Scan for the cell matching the given text and deliver its [X, Y] coordinate at center. 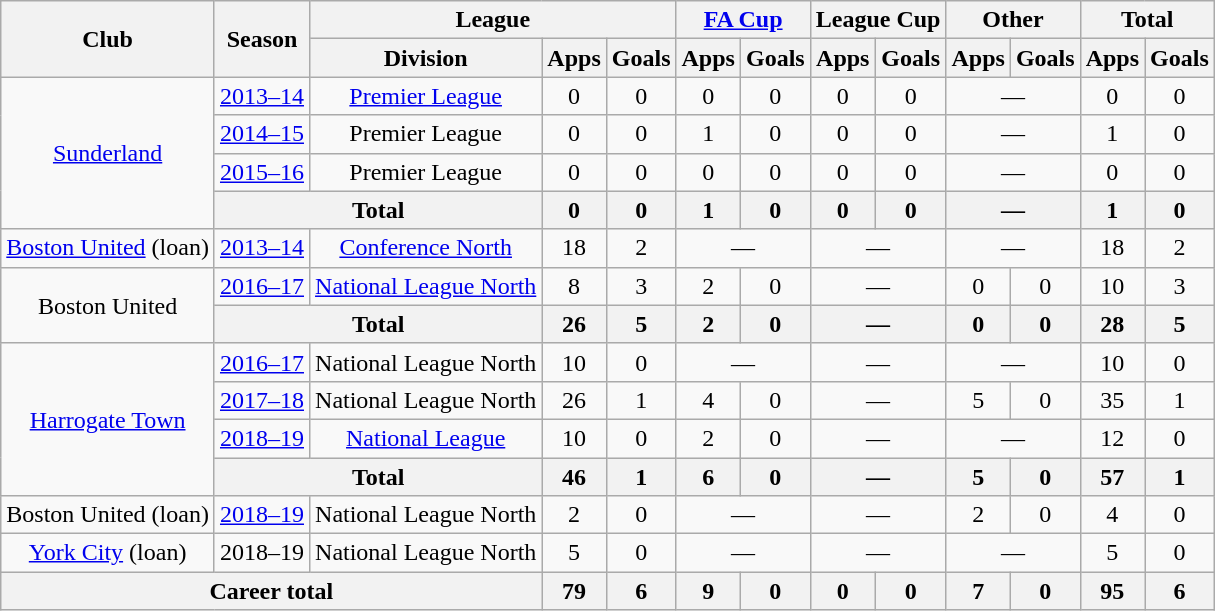
Career total [272, 591]
League [493, 20]
Other [1013, 20]
9 [708, 591]
League Cup [878, 20]
Club [108, 39]
2015–16 [262, 172]
35 [1112, 400]
Boston United [108, 305]
Harrogate Town [108, 419]
FA Cup [743, 20]
2017–18 [262, 400]
York City (loan) [108, 553]
Season [262, 39]
28 [1112, 324]
Sunderland [108, 153]
7 [978, 591]
95 [1112, 591]
8 [574, 286]
2014–15 [262, 134]
46 [574, 477]
79 [574, 591]
57 [1112, 477]
12 [1112, 438]
Division [426, 58]
National League [426, 438]
Conference North [426, 248]
